Pinpoint the cell where the given text exists, returning its (x, y) midpoint coordinate. 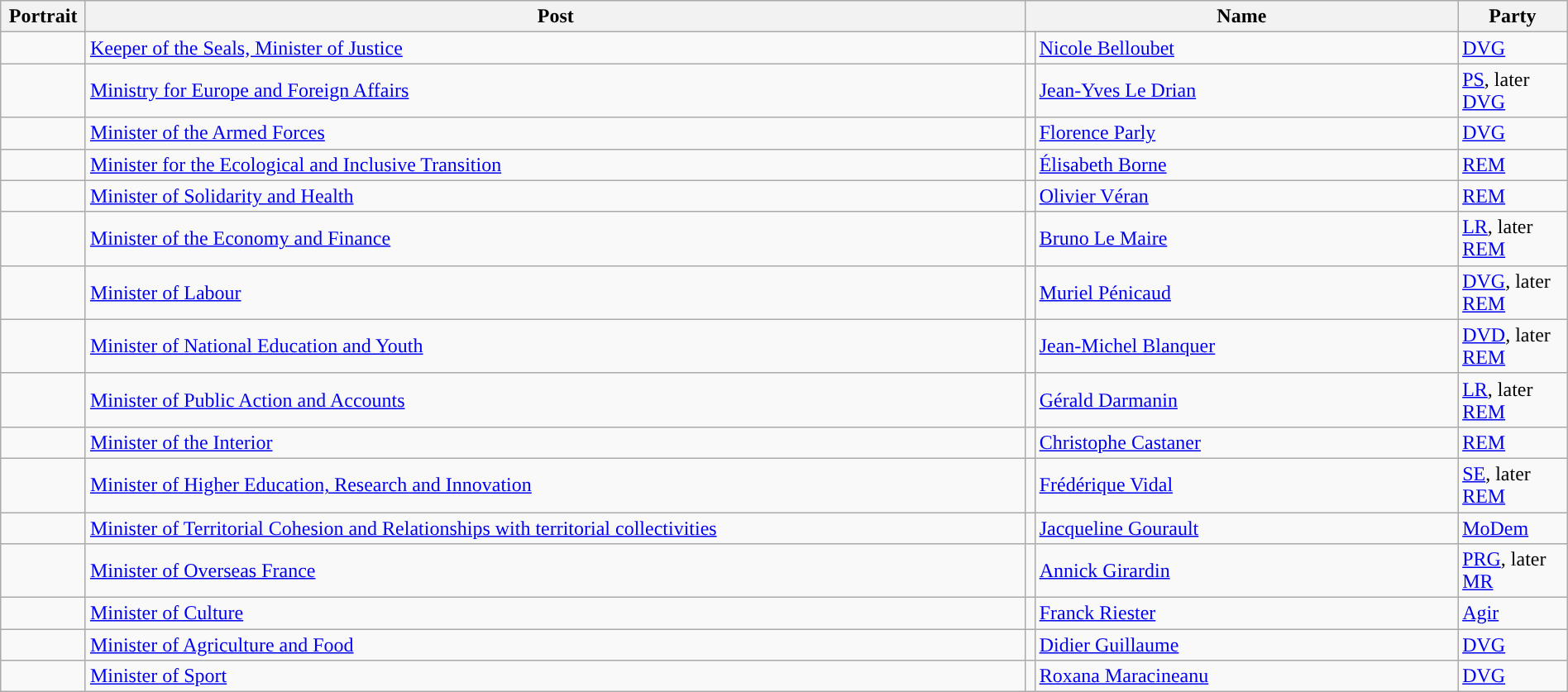
Roxana Maracineanu (1246, 676)
Minister for the Ecological and Inclusive Transition (556, 165)
PS, later DVG (1513, 91)
Minister of Agriculture and Food (556, 645)
SE, later REM (1513, 484)
Jacqueline Gourault (1246, 528)
Élisabeth Borne (1246, 165)
Minister of Culture (556, 613)
Nicole Belloubet (1246, 48)
Keeper of the Seals, Minister of Justice (556, 48)
Muriel Pénicaud (1246, 293)
Christophe Castaner (1246, 442)
Minister of the Armed Forces (556, 133)
Agir (1513, 613)
Minister of National Education and Youth (556, 346)
Minister of the Interior (556, 442)
Gérald Darmanin (1246, 400)
Party (1513, 17)
Franck Riester (1246, 613)
Minister of Solidarity and Health (556, 196)
DVG, later REM (1513, 293)
Jean-Michel Blanquer (1246, 346)
Post (556, 17)
Minister of Public Action and Accounts (556, 400)
Minister of Labour (556, 293)
Frédérique Vidal (1246, 484)
Minister of Territorial Cohesion and Relationships with territorial collectivities (556, 528)
MoDem (1513, 528)
Ministry for Europe and Foreign Affairs (556, 91)
Florence Parly (1246, 133)
Minister of the Economy and Finance (556, 238)
Minister of Higher Education, Research and Innovation (556, 484)
Bruno Le Maire (1246, 238)
Portrait (43, 17)
Jean-Yves Le Drian (1246, 91)
Name (1242, 17)
Didier Guillaume (1246, 645)
Minister of Overseas France (556, 570)
DVD, later REM (1513, 346)
Annick Girardin (1246, 570)
Minister of Sport (556, 676)
PRG, later MR (1513, 570)
Olivier Véran (1246, 196)
